From the cell containing the given text, extract its center point as (X, Y) coordinate. 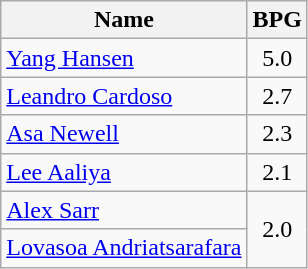
2.1 (277, 172)
Name (124, 20)
Asa Newell (124, 134)
2.3 (277, 134)
Leandro Cardoso (124, 96)
5.0 (277, 58)
Lee Aaliya (124, 172)
2.7 (277, 96)
Yang Hansen (124, 58)
Lovasoa Andriatsarafara (124, 248)
Alex Sarr (124, 210)
2.0 (277, 229)
BPG (277, 20)
